Output the (x, y) coordinate of the center of the cell containing the given text.  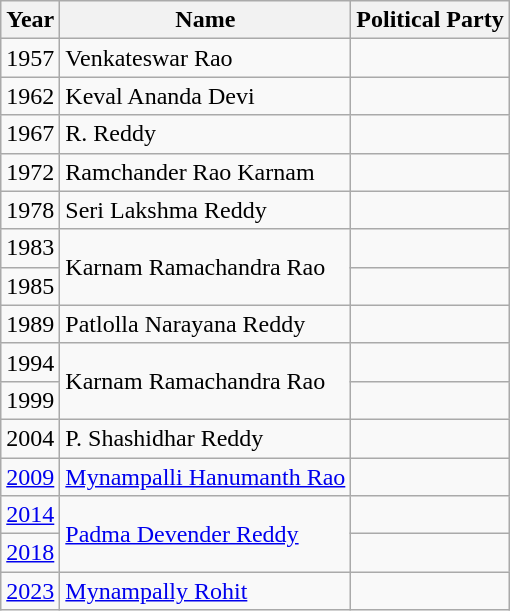
2018 (30, 553)
Mynampalli Hanumanth Rao (206, 477)
1999 (30, 400)
Venkateswar Rao (206, 58)
1967 (30, 134)
Keval Ananda Devi (206, 96)
2023 (30, 591)
R. Reddy (206, 134)
2014 (30, 515)
2009 (30, 477)
1989 (30, 324)
1994 (30, 362)
Patlolla Narayana Reddy (206, 324)
Seri Lakshma Reddy (206, 210)
Political Party (430, 20)
1978 (30, 210)
1985 (30, 286)
2004 (30, 438)
Name (206, 20)
P. Shashidhar Reddy (206, 438)
Mynampally Rohit (206, 591)
1972 (30, 172)
1983 (30, 248)
Padma Devender Reddy (206, 534)
1962 (30, 96)
Ramchander Rao Karnam (206, 172)
Year (30, 20)
1957 (30, 58)
